Provide the [X, Y] coordinate of the cell's center where the given text is located.  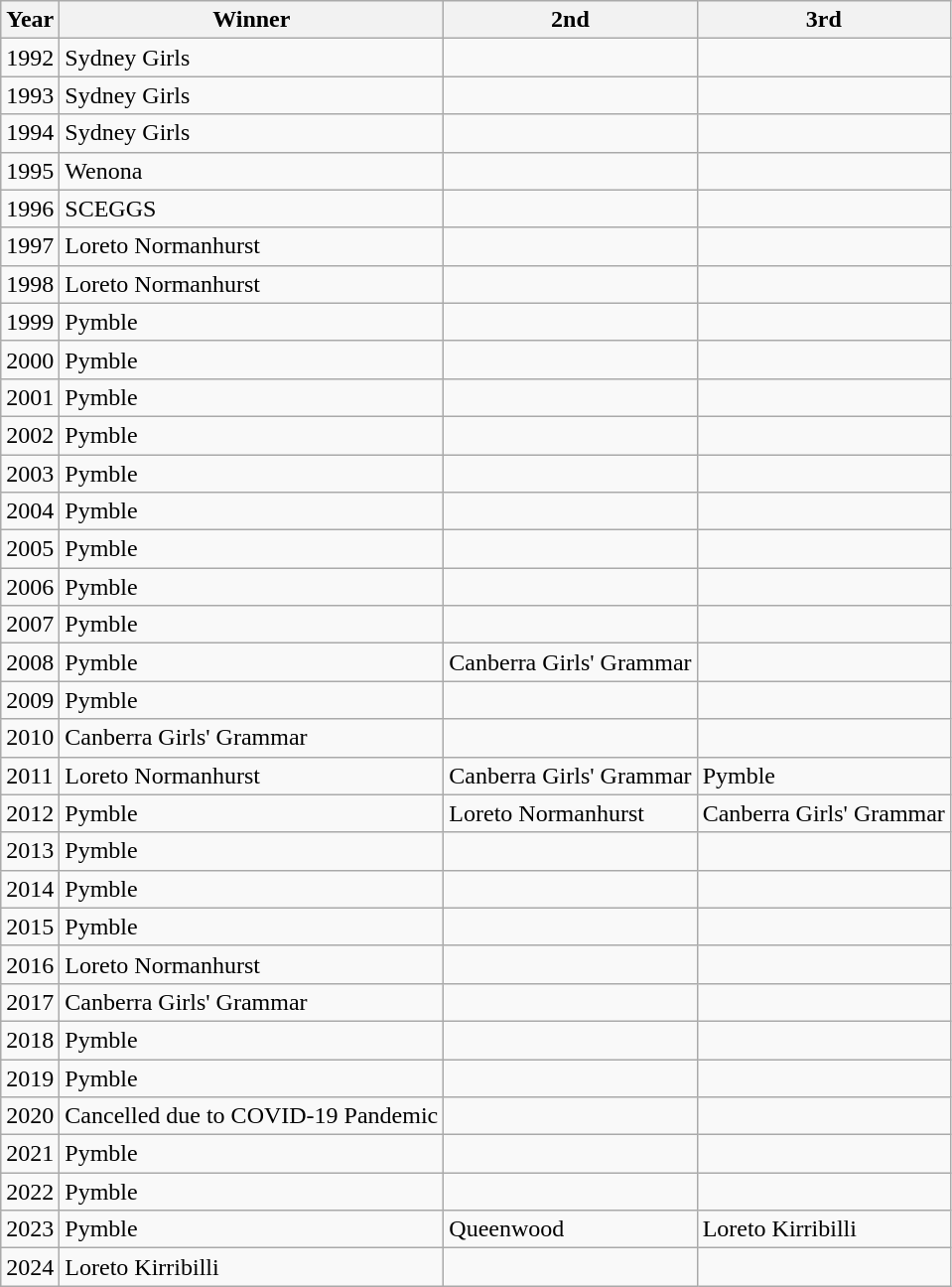
1997 [30, 246]
2017 [30, 1002]
2024 [30, 1267]
2005 [30, 549]
1995 [30, 171]
1993 [30, 95]
2nd [570, 20]
1992 [30, 58]
2019 [30, 1077]
1998 [30, 284]
2006 [30, 587]
2018 [30, 1040]
2011 [30, 776]
2004 [30, 511]
2022 [30, 1192]
Winner [252, 20]
2002 [30, 435]
2008 [30, 662]
1999 [30, 322]
2001 [30, 397]
2012 [30, 813]
Year [30, 20]
SCEGGS [252, 209]
2023 [30, 1229]
2007 [30, 625]
2014 [30, 889]
Wenona [252, 171]
2016 [30, 964]
2000 [30, 359]
2010 [30, 738]
Cancelled due to COVID-19 Pandemic [252, 1116]
2020 [30, 1116]
1994 [30, 133]
2003 [30, 474]
2015 [30, 927]
1996 [30, 209]
Queenwood [570, 1229]
2021 [30, 1154]
2013 [30, 851]
3rd [824, 20]
2009 [30, 700]
